Scan for the cell matching the given text and deliver its (X, Y) coordinate at center. 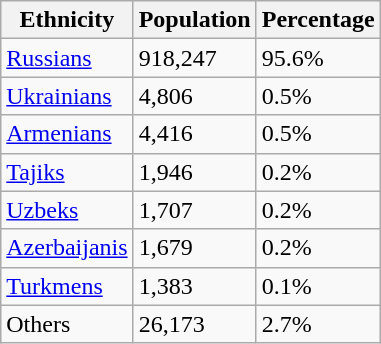
Population (194, 20)
2.7% (318, 324)
0.1% (318, 286)
95.6% (318, 58)
Uzbeks (67, 210)
Ukrainians (67, 96)
Tajiks (67, 172)
1,946 (194, 172)
Azerbaijanis (67, 248)
Turkmens (67, 286)
4,416 (194, 134)
918,247 (194, 58)
Armenians (67, 134)
Russians (67, 58)
1,707 (194, 210)
1,679 (194, 248)
Ethnicity (67, 20)
Percentage (318, 20)
Others (67, 324)
4,806 (194, 96)
1,383 (194, 286)
26,173 (194, 324)
